Search for the cell housing the specified text and yield its [X, Y] center coordinate. 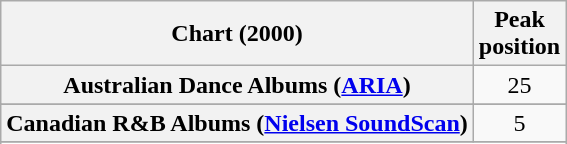
5 [519, 123]
Australian Dance Albums (ARIA) [238, 85]
Peakposition [519, 34]
25 [519, 85]
Chart (2000) [238, 34]
Canadian R&B Albums (Nielsen SoundScan) [238, 123]
